Capture the cell that displays the provided text and extract its (x, y) central coordinate. 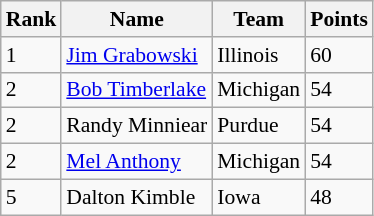
Bob Timberlake (136, 90)
60 (339, 55)
1 (32, 55)
Points (339, 19)
Purdue (258, 126)
Mel Anthony (136, 162)
Dalton Kimble (136, 197)
Rank (32, 19)
Randy Minniear (136, 126)
Iowa (258, 197)
Illinois (258, 55)
48 (339, 197)
5 (32, 197)
Jim Grabowski (136, 55)
Team (258, 19)
Name (136, 19)
